Return (x, y) of the center of cell containing provided text 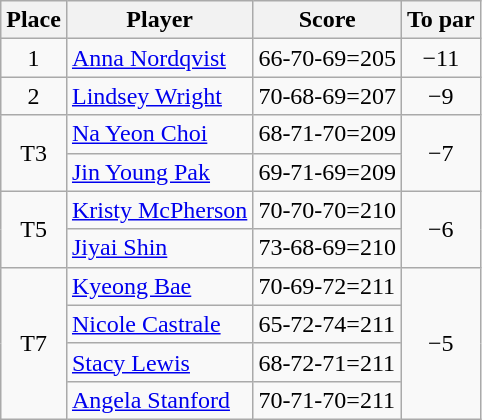
−9 (440, 96)
66-70-69=205 (328, 58)
Kristy McPherson (159, 210)
70-71-70=211 (328, 400)
Score (328, 20)
70-70-70=210 (328, 210)
T7 (34, 343)
65-72-74=211 (328, 324)
To par (440, 20)
Place (34, 20)
−6 (440, 229)
Lindsey Wright (159, 96)
Angela Stanford (159, 400)
−5 (440, 343)
Kyeong Bae (159, 286)
−7 (440, 153)
−11 (440, 58)
Na Yeon Choi (159, 134)
2 (34, 96)
73-68-69=210 (328, 248)
1 (34, 58)
Jiyai Shin (159, 248)
T5 (34, 229)
70-69-72=211 (328, 286)
Stacy Lewis (159, 362)
Jin Young Pak (159, 172)
69-71-69=209 (328, 172)
70-68-69=207 (328, 96)
Anna Nordqvist (159, 58)
T3 (34, 153)
68-72-71=211 (328, 362)
Nicole Castrale (159, 324)
Player (159, 20)
68-71-70=209 (328, 134)
